Provide the [x, y] coordinate of the cell's center where the given text is located.  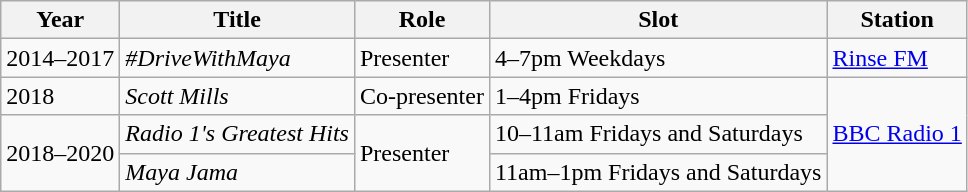
4–7pm Weekdays [658, 58]
Station [897, 20]
2018–2020 [60, 153]
10–11am Fridays and Saturdays [658, 134]
Year [60, 20]
Maya Jama [238, 172]
11am–1pm Fridays and Saturdays [658, 172]
Title [238, 20]
Radio 1's Greatest Hits [238, 134]
Rinse FM [897, 58]
2014–2017 [60, 58]
Scott Mills [238, 96]
#DriveWithMaya [238, 58]
1–4pm Fridays [658, 96]
2018 [60, 96]
Slot [658, 20]
BBC Radio 1 [897, 134]
Co-presenter [422, 96]
Role [422, 20]
